For the text-containing cell, return its midpoint in (X, Y) coordinate format. 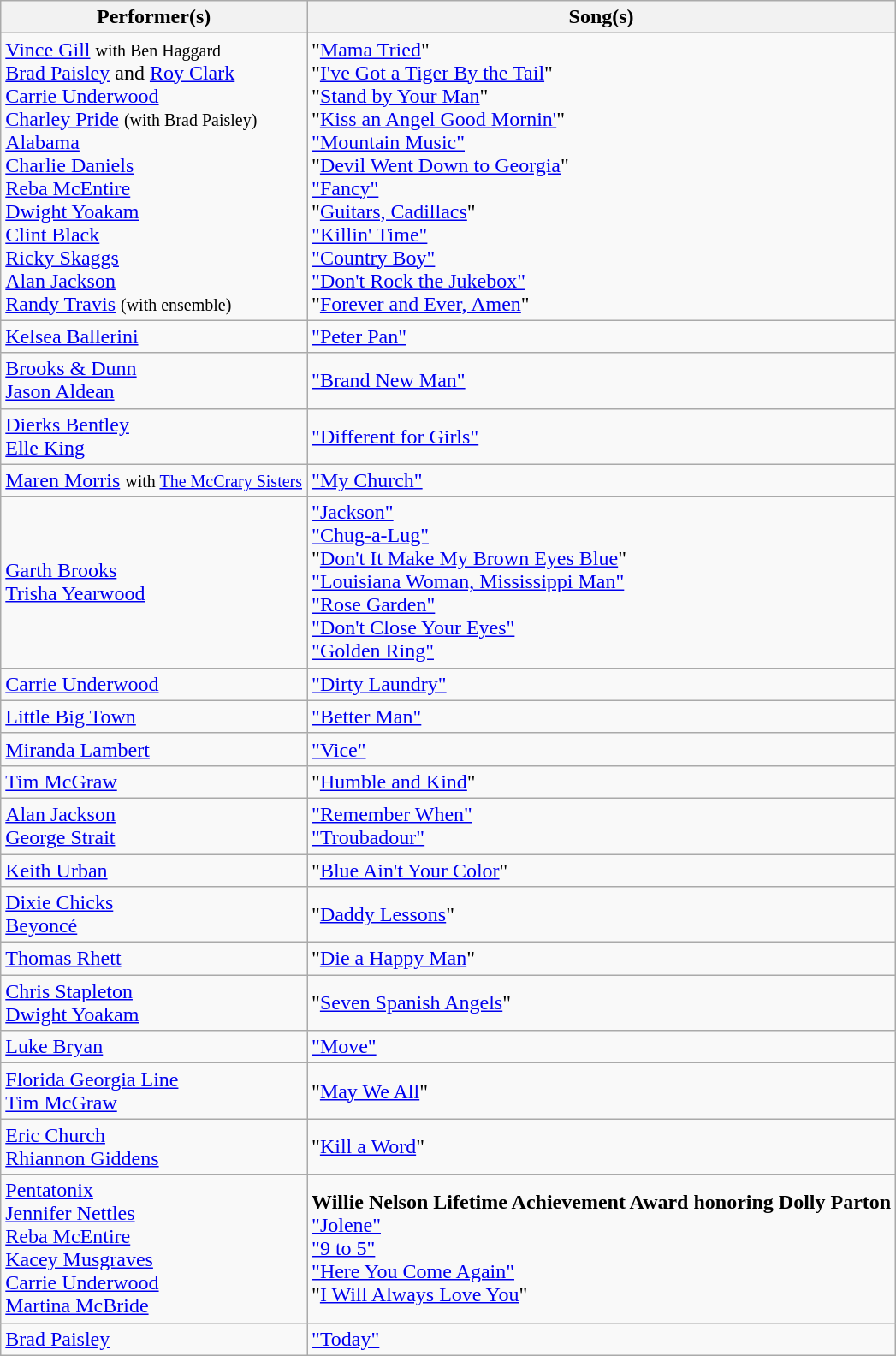
Performer(s) (154, 17)
"Vice" (602, 749)
Thomas Rhett (154, 959)
"Today" (602, 1339)
PentatonixJennifer NettlesReba McEntireKacey MusgravesCarrie UnderwoodMartina McBride (154, 1248)
"Die a Happy Man" (602, 959)
"Blue Ain't Your Color" (602, 871)
Chris Stapleton Dwight Yoakam (154, 1003)
"Daddy Lessons" (602, 914)
Brooks & Dunn Jason Aldean (154, 380)
Luke Bryan (154, 1047)
"Dirty Laundry" (602, 684)
Tim McGraw (154, 782)
Little Big Town (154, 717)
"Jackson" "Chug-a-Lug" "Don't It Make My Brown Eyes Blue" "Louisiana Woman, Mississippi Man" "Rose Garden""Don't Close Your Eyes" "Golden Ring" (602, 582)
Keith Urban (154, 871)
"Kill a Word" (602, 1147)
"Different for Girls" (602, 437)
"Move" (602, 1047)
"Peter Pan" (602, 336)
Willie Nelson Lifetime Achievement Award honoring Dolly Parton"Jolene" "9 to 5" "Here You Come Again" "I Will Always Love You" (602, 1248)
Alan Jackson George Strait (154, 825)
Dixie Chicks Beyoncé (154, 914)
"My Church" (602, 480)
Garth Brooks Trisha Yearwood (154, 582)
"Humble and Kind" (602, 782)
Miranda Lambert (154, 749)
"May We All" (602, 1091)
Florida Georgia Line Tim McGraw (154, 1091)
"Brand New Man" (602, 380)
"Seven Spanish Angels" (602, 1003)
"Remember When" "Troubadour" (602, 825)
Song(s) (602, 17)
Carrie Underwood (154, 684)
Maren Morris with The McCrary Sisters (154, 480)
Brad Paisley (154, 1339)
Dierks Bentley Elle King (154, 437)
"Better Man" (602, 717)
Eric Church Rhiannon Giddens (154, 1147)
Kelsea Ballerini (154, 336)
